Scan for the cell matching the given text and deliver its [x, y] coordinate at center. 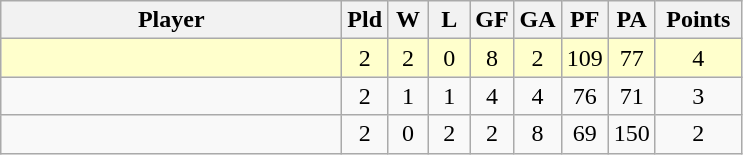
76 [584, 96]
PA [632, 20]
L [450, 20]
71 [632, 96]
W [408, 20]
69 [584, 134]
Pld [365, 20]
GF [492, 20]
77 [632, 58]
3 [698, 96]
Player [172, 20]
PF [584, 20]
109 [584, 58]
150 [632, 134]
GA [538, 20]
Points [698, 20]
